Return the [x, y] coordinate for the center point of the cell that contains the specified text.  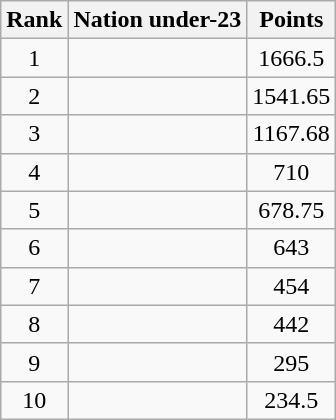
295 [292, 362]
643 [292, 248]
9 [34, 362]
3 [34, 134]
Points [292, 20]
234.5 [292, 400]
1541.65 [292, 96]
7 [34, 286]
10 [34, 400]
8 [34, 324]
454 [292, 286]
1666.5 [292, 58]
5 [34, 210]
1167.68 [292, 134]
678.75 [292, 210]
442 [292, 324]
6 [34, 248]
Rank [34, 20]
1 [34, 58]
2 [34, 96]
Nation under-23 [158, 20]
4 [34, 172]
710 [292, 172]
